Provide the (X, Y) coordinate of the cell's center where the given text is located.  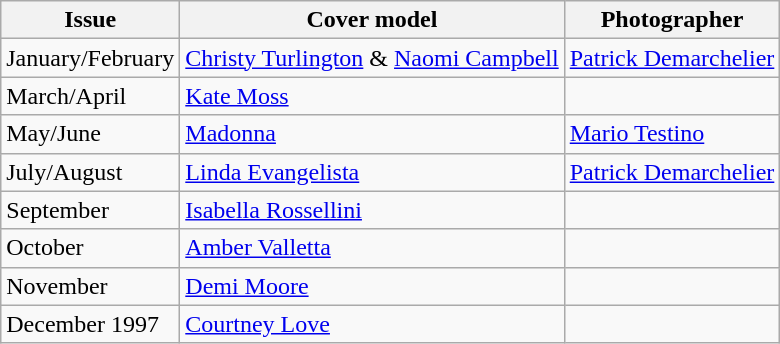
October (90, 248)
July/August (90, 172)
December 1997 (90, 324)
Madonna (372, 134)
Kate Moss (372, 96)
Christy Turlington & Naomi Campbell (372, 58)
Isabella Rossellini (372, 210)
September (90, 210)
Cover model (372, 20)
Issue (90, 20)
Photographer (672, 20)
Mario Testino (672, 134)
March/April (90, 96)
Linda Evangelista (372, 172)
November (90, 286)
May/June (90, 134)
Demi Moore (372, 286)
Courtney Love (372, 324)
Amber Valletta (372, 248)
January/February (90, 58)
